Return the (x, y) coordinate for the center point of the cell that contains the specified text.  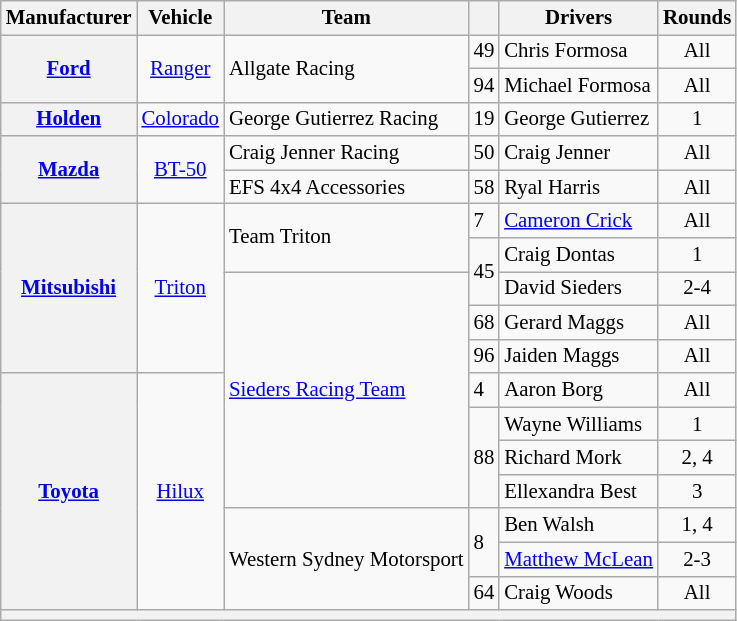
Mitsubishi (69, 288)
50 (484, 153)
Jaiden Maggs (578, 356)
Craig Dontas (578, 255)
Western Sydney Motorsport (346, 559)
Holden (69, 119)
Matthew McLean (578, 559)
Sieders Racing Team (346, 390)
8 (484, 542)
3 (697, 491)
88 (484, 458)
1, 4 (697, 525)
Gerard Maggs (578, 322)
EFS 4x4 Accessories (346, 187)
Triton (180, 288)
Rounds (697, 18)
Ellexandra Best (578, 491)
Ranger (180, 68)
Team (346, 18)
Michael Formosa (578, 85)
Chris Formosa (578, 51)
Cameron Crick (578, 221)
Manufacturer (69, 18)
Toyota (69, 492)
94 (484, 85)
Vehicle (180, 18)
Allgate Racing (346, 68)
George Gutierrez (578, 119)
Hilux (180, 492)
Ford (69, 68)
Aaron Borg (578, 390)
George Gutierrez Racing (346, 119)
19 (484, 119)
96 (484, 356)
2, 4 (697, 458)
Craig Jenner (578, 153)
Ben Walsh (578, 525)
49 (484, 51)
Richard Mork (578, 458)
4 (484, 390)
2-3 (697, 559)
Wayne Williams (578, 424)
Team Triton (346, 238)
BT-50 (180, 170)
Craig Jenner Racing (346, 153)
2-4 (697, 288)
68 (484, 322)
7 (484, 221)
45 (484, 272)
David Sieders (578, 288)
Colorado (180, 119)
Mazda (69, 170)
Ryal Harris (578, 187)
64 (484, 593)
58 (484, 187)
Drivers (578, 18)
Craig Woods (578, 593)
